Capture the cell that displays the provided text and extract its (X, Y) central coordinate. 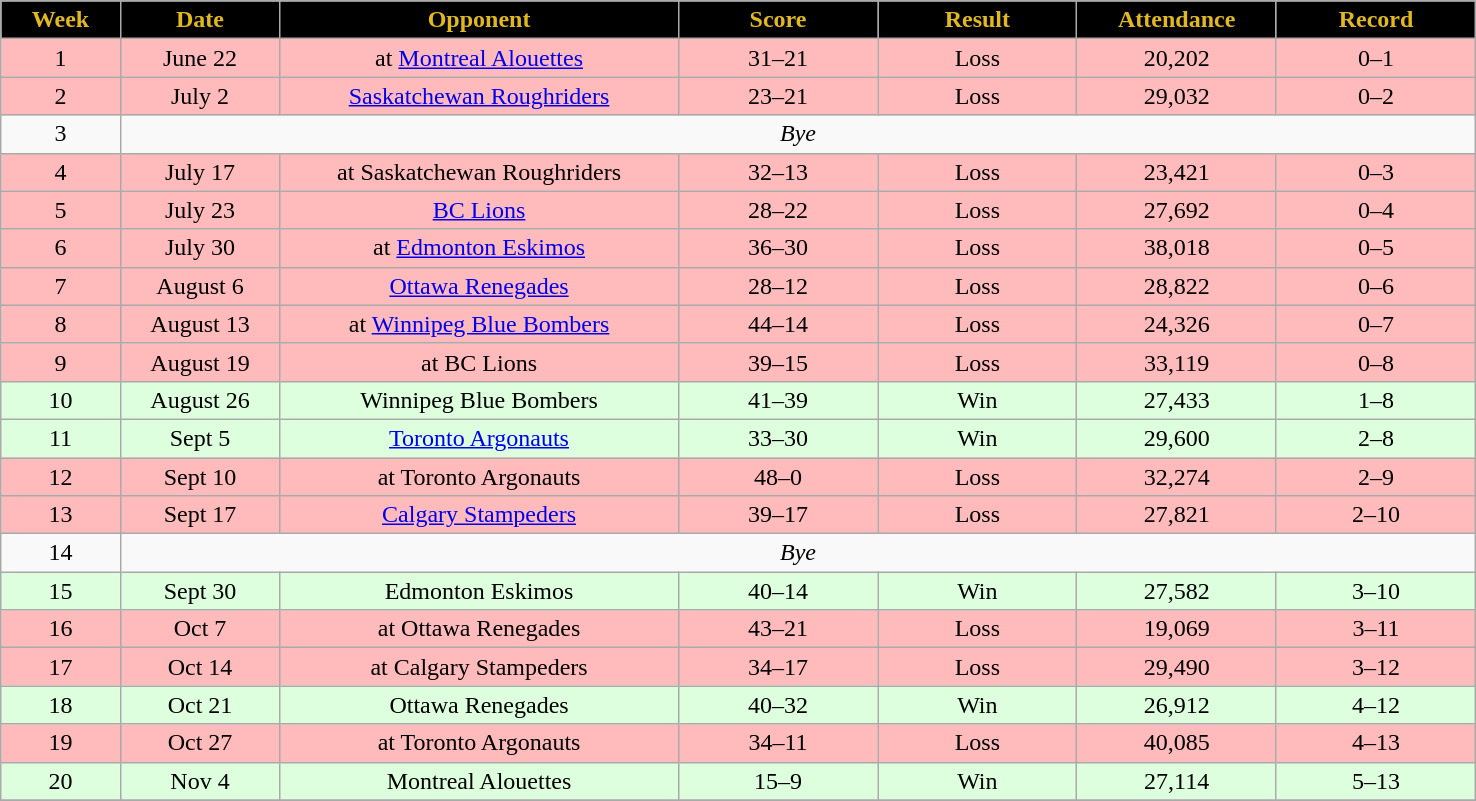
at Montreal Alouettes (480, 58)
2–9 (1376, 477)
40–32 (778, 705)
Record (1376, 20)
29,600 (1176, 438)
16 (61, 629)
40–14 (778, 591)
23–21 (778, 96)
19,069 (1176, 629)
0–7 (1376, 324)
0–1 (1376, 58)
41–39 (778, 400)
44–14 (778, 324)
5 (61, 210)
0–2 (1376, 96)
Week (61, 20)
28–22 (778, 210)
20 (61, 781)
Toronto Argonauts (480, 438)
Date (200, 20)
1 (61, 58)
Calgary Stampeders (480, 515)
28–12 (778, 286)
29,032 (1176, 96)
39–17 (778, 515)
40,085 (1176, 743)
0–8 (1376, 362)
27,692 (1176, 210)
12 (61, 477)
24,326 (1176, 324)
32–13 (778, 172)
18 (61, 705)
at Saskatchewan Roughriders (480, 172)
10 (61, 400)
27,582 (1176, 591)
2–8 (1376, 438)
Oct 7 (200, 629)
34–17 (778, 667)
0–3 (1376, 172)
27,433 (1176, 400)
Nov 4 (200, 781)
BC Lions (480, 210)
4–13 (1376, 743)
Score (778, 20)
August 13 (200, 324)
5–13 (1376, 781)
34–11 (778, 743)
28,822 (1176, 286)
36–30 (778, 248)
38,018 (1176, 248)
19 (61, 743)
3–10 (1376, 591)
Opponent (480, 20)
July 23 (200, 210)
14 (61, 553)
0–6 (1376, 286)
0–4 (1376, 210)
2 (61, 96)
at Edmonton Eskimos (480, 248)
Edmonton Eskimos (480, 591)
0–5 (1376, 248)
11 (61, 438)
3–12 (1376, 667)
6 (61, 248)
1–8 (1376, 400)
Sept 17 (200, 515)
Oct 27 (200, 743)
27,114 (1176, 781)
August 6 (200, 286)
48–0 (778, 477)
June 22 (200, 58)
23,421 (1176, 172)
at Winnipeg Blue Bombers (480, 324)
Winnipeg Blue Bombers (480, 400)
31–21 (778, 58)
July 17 (200, 172)
Attendance (1176, 20)
3 (61, 134)
Sept 10 (200, 477)
Oct 14 (200, 667)
3–11 (1376, 629)
26,912 (1176, 705)
August 19 (200, 362)
32,274 (1176, 477)
13 (61, 515)
15 (61, 591)
17 (61, 667)
2–10 (1376, 515)
Sept 5 (200, 438)
Saskatchewan Roughriders (480, 96)
July 30 (200, 248)
7 (61, 286)
at Calgary Stampeders (480, 667)
33–30 (778, 438)
August 26 (200, 400)
Montreal Alouettes (480, 781)
4 (61, 172)
8 (61, 324)
4–12 (1376, 705)
at Ottawa Renegades (480, 629)
33,119 (1176, 362)
at BC Lions (480, 362)
43–21 (778, 629)
Sept 30 (200, 591)
39–15 (778, 362)
July 2 (200, 96)
Result (978, 20)
27,821 (1176, 515)
29,490 (1176, 667)
20,202 (1176, 58)
Oct 21 (200, 705)
15–9 (778, 781)
9 (61, 362)
